Capture the cell that displays the provided text and extract its [X, Y] central coordinate. 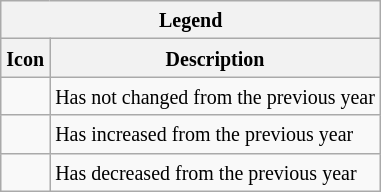
Has not changed from the previous year [216, 96]
Legend [191, 20]
Icon [26, 58]
Description [216, 58]
Has decreased from the previous year [216, 172]
Has increased from the previous year [216, 134]
